Determine the (X, Y) coordinate at the center of the cell enclosing the given text.  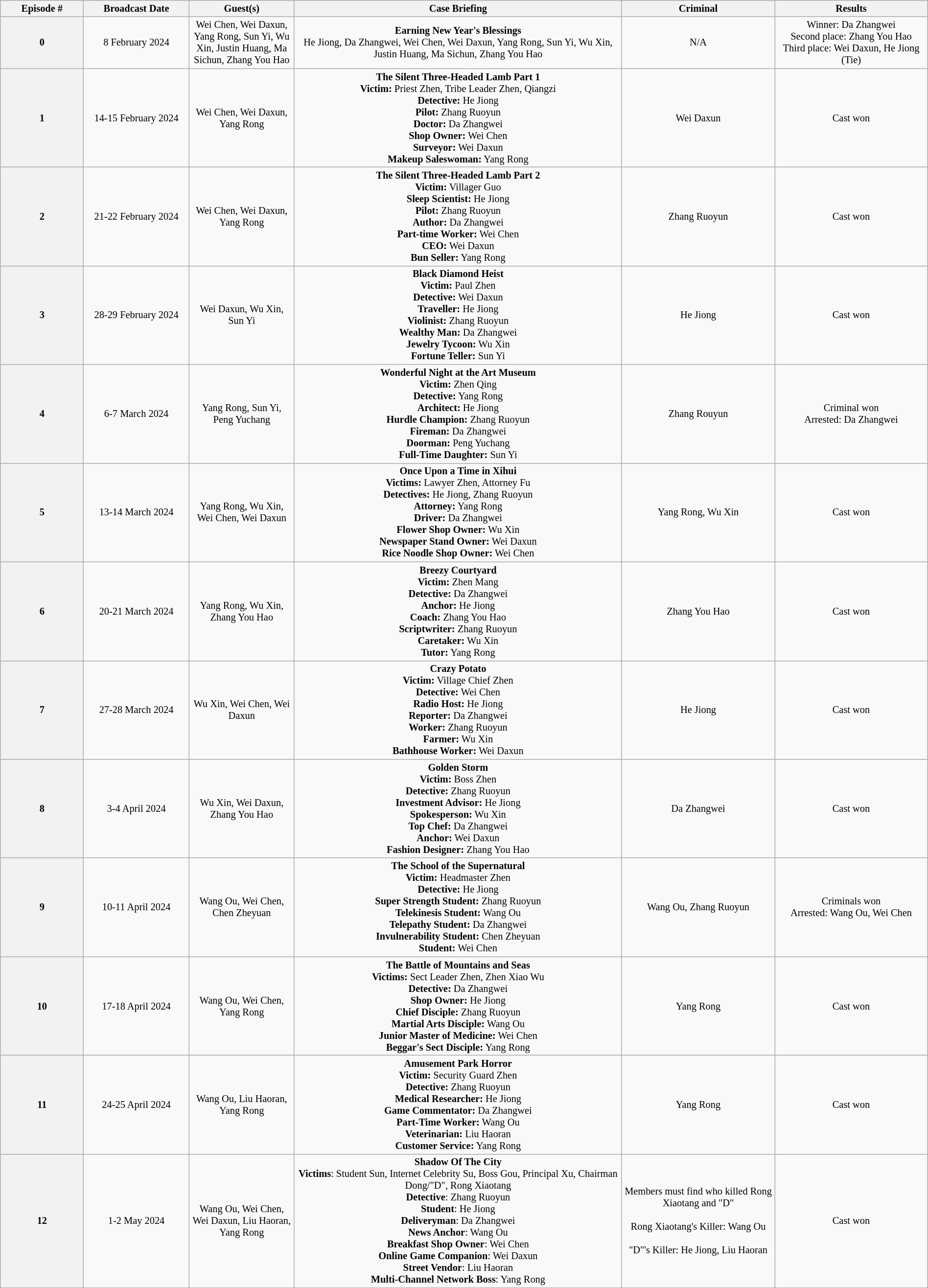
Yang Rong, Wu Xin (698, 512)
Wei Daxun (698, 118)
Zhang You Hao (698, 611)
Yang Rong, Sun Yi, Peng Yuchang (242, 414)
Wang Ou, Wei Chen, Chen Zheyuan (242, 907)
Wei Daxun, Wu Xin, Sun Yi (242, 315)
Da Zhangwei (698, 808)
3-4 April 2024 (136, 808)
28-29 February 2024 (136, 315)
Criminals wonArrested: Wang Ou, Wei Chen (852, 907)
1 (42, 118)
Wang Ou, Zhang Ruoyun (698, 907)
5 (42, 512)
Wu Xin, Wei Daxun, Zhang You Hao (242, 808)
Winner: Da ZhangweiSecond place: Zhang You HaoThird place: Wei Daxun, He Jiong (Tie) (852, 43)
10 (42, 1006)
Wei Chen, Wei Daxun, Yang Rong, Sun Yi, Wu Xin, Justin Huang, Ma Sichun, Zhang You Hao (242, 43)
7 (42, 710)
3 (42, 315)
14-15 February 2024 (136, 118)
6-7 March 2024 (136, 414)
Wu Xin, Wei Chen, Wei Daxun (242, 710)
Case Briefing (458, 8)
20-21 March 2024 (136, 611)
24-25 April 2024 (136, 1104)
8 (42, 808)
27-28 March 2024 (136, 710)
21-22 February 2024 (136, 216)
10-11 April 2024 (136, 907)
11 (42, 1104)
Wang Ou, Liu Haoran, Yang Rong (242, 1104)
8 February 2024 (136, 43)
Wang Ou, Wei Chen, Yang Rong (242, 1006)
2 (42, 216)
1-2 May 2024 (136, 1221)
6 (42, 611)
0 (42, 43)
Criminal wonArrested: Da Zhangwei (852, 414)
13-14 March 2024 (136, 512)
Results (852, 8)
12 (42, 1221)
17-18 April 2024 (136, 1006)
Zhang Rouyun (698, 414)
9 (42, 907)
4 (42, 414)
Guest(s) (242, 8)
Yang Rong, Wu Xin, Zhang You Hao (242, 611)
Yang Rong, Wu Xin, Wei Chen, Wei Daxun (242, 512)
Members must find who killed Rong Xiaotang and "D"Rong Xiaotang's Killer: Wang Ou"D"'s Killer: He Jiong, Liu Haoran (698, 1221)
Wang Ou, Wei Chen, Wei Daxun, Liu Haoran, Yang Rong (242, 1221)
Criminal (698, 8)
Broadcast Date (136, 8)
N/A (698, 43)
Earning New Year's BlessingsHe Jiong, Da Zhangwei, Wei Chen, Wei Daxun, Yang Rong, Sun Yi, Wu Xin, Justin Huang, Ma Sichun, Zhang You Hao (458, 43)
Zhang Ruoyun (698, 216)
Episode # (42, 8)
